For the text-containing cell, return its midpoint in (x, y) coordinate format. 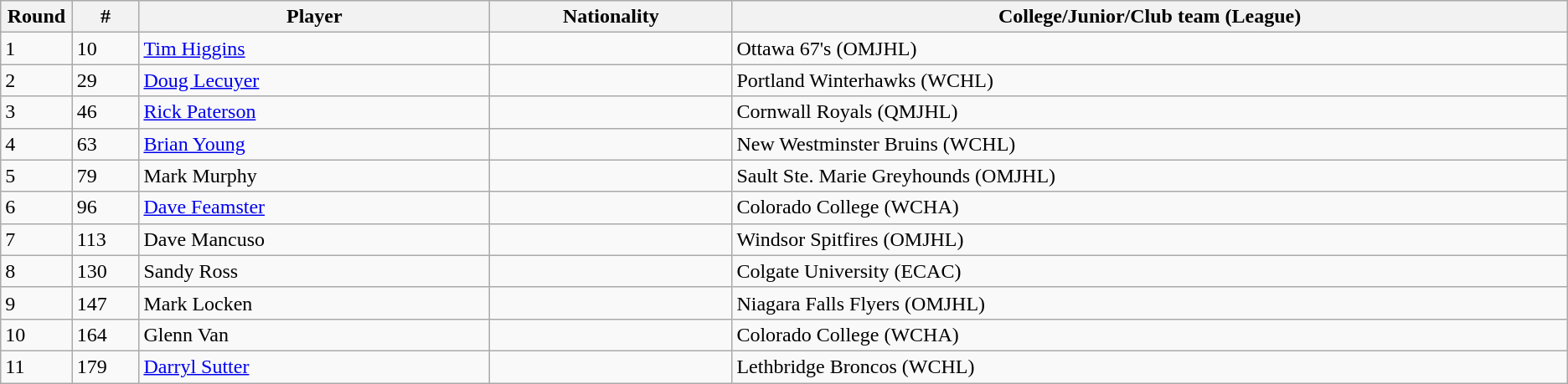
Windsor Spitfires (OMJHL) (1149, 239)
Mark Murphy (315, 176)
New Westminster Bruins (WCHL) (1149, 144)
Dave Mancuso (315, 239)
2 (37, 80)
8 (37, 271)
5 (37, 176)
Sault Ste. Marie Greyhounds (OMJHL) (1149, 176)
179 (106, 366)
Niagara Falls Flyers (OMJHL) (1149, 303)
# (106, 17)
7 (37, 239)
147 (106, 303)
3 (37, 112)
79 (106, 176)
164 (106, 335)
Darryl Sutter (315, 366)
1 (37, 49)
Portland Winterhawks (WCHL) (1149, 80)
Rick Paterson (315, 112)
College/Junior/Club team (League) (1149, 17)
Colgate University (ECAC) (1149, 271)
4 (37, 144)
Cornwall Royals (QMJHL) (1149, 112)
96 (106, 207)
63 (106, 144)
Dave Feamster (315, 207)
Sandy Ross (315, 271)
11 (37, 366)
Nationality (611, 17)
Doug Lecuyer (315, 80)
46 (106, 112)
Glenn Van (315, 335)
Lethbridge Broncos (WCHL) (1149, 366)
Brian Young (315, 144)
6 (37, 207)
Mark Locken (315, 303)
Ottawa 67's (OMJHL) (1149, 49)
29 (106, 80)
9 (37, 303)
Player (315, 17)
130 (106, 271)
113 (106, 239)
Round (37, 17)
Tim Higgins (315, 49)
